Search for the cell housing the specified text and yield its (x, y) center coordinate. 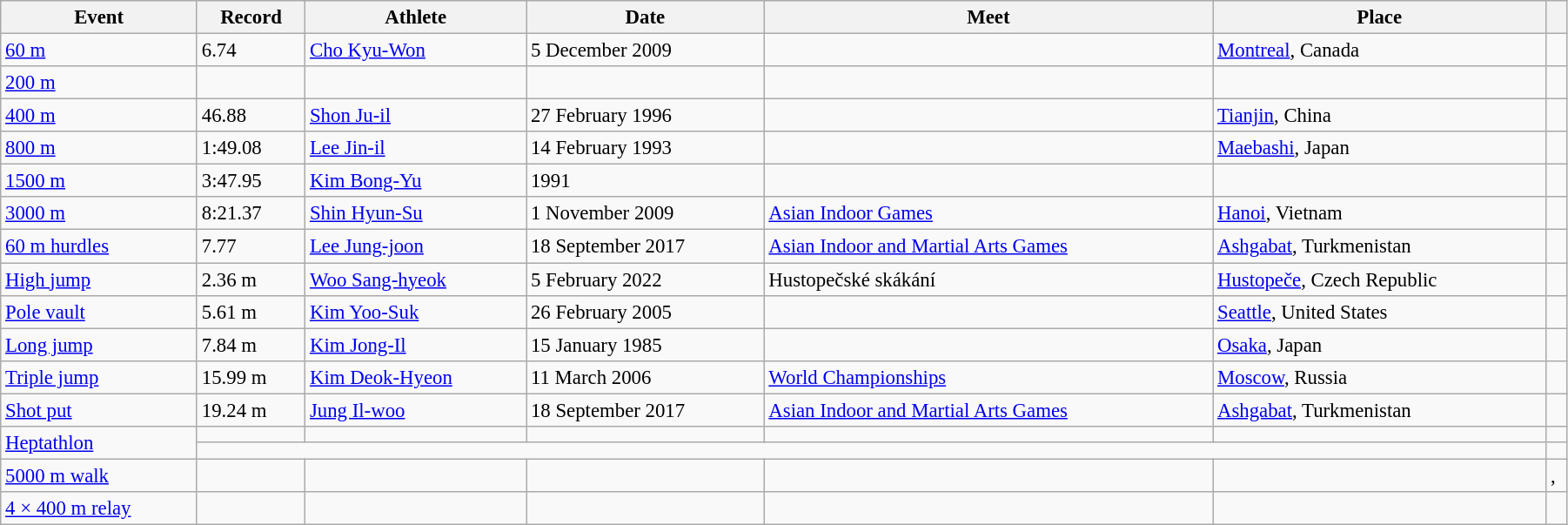
Woo Sang-hyeok (416, 279)
46.88 (251, 116)
400 m (99, 116)
8:21.37 (251, 213)
19.24 m (251, 410)
World Championships (988, 377)
Shot put (99, 410)
Long jump (99, 345)
7.77 (251, 246)
4 × 400 m relay (99, 508)
Triple jump (99, 377)
Cho Kyu-Won (416, 50)
7.84 m (251, 345)
1500 m (99, 181)
1:49.08 (251, 148)
Jung Il-woo (416, 410)
26 February 2005 (646, 312)
60 m hurdles (99, 246)
Kim Bong-Yu (416, 181)
Meet (988, 17)
3000 m (99, 213)
Osaka, Japan (1380, 345)
1991 (646, 181)
Lee Jung-joon (416, 246)
11 March 2006 (646, 377)
6.74 (251, 50)
14 February 1993 (646, 148)
3:47.95 (251, 181)
Kim Yoo-Suk (416, 312)
Montreal, Canada (1380, 50)
Kim Jong-Il (416, 345)
Shin Hyun-Su (416, 213)
Place (1380, 17)
Kim Deok-Hyeon (416, 377)
Hustopečské skákání (988, 279)
15.99 m (251, 377)
, (1557, 475)
2.36 m (251, 279)
Shon Ju-il (416, 116)
5000 m walk (99, 475)
Athlete (416, 17)
27 February 1996 (646, 116)
Pole vault (99, 312)
Hanoi, Vietnam (1380, 213)
Date (646, 17)
Maebashi, Japan (1380, 148)
Hustopeče, Czech Republic (1380, 279)
200 m (99, 83)
High jump (99, 279)
Moscow, Russia (1380, 377)
800 m (99, 148)
5.61 m (251, 312)
60 m (99, 50)
Lee Jin-il (416, 148)
Tianjin, China (1380, 116)
Asian Indoor Games (988, 213)
Heptathlon (99, 443)
Event (99, 17)
5 December 2009 (646, 50)
1 November 2009 (646, 213)
5 February 2022 (646, 279)
Record (251, 17)
Seattle, United States (1380, 312)
15 January 1985 (646, 345)
